Provide the (X, Y) coordinate of the cell's center where the given text is located.  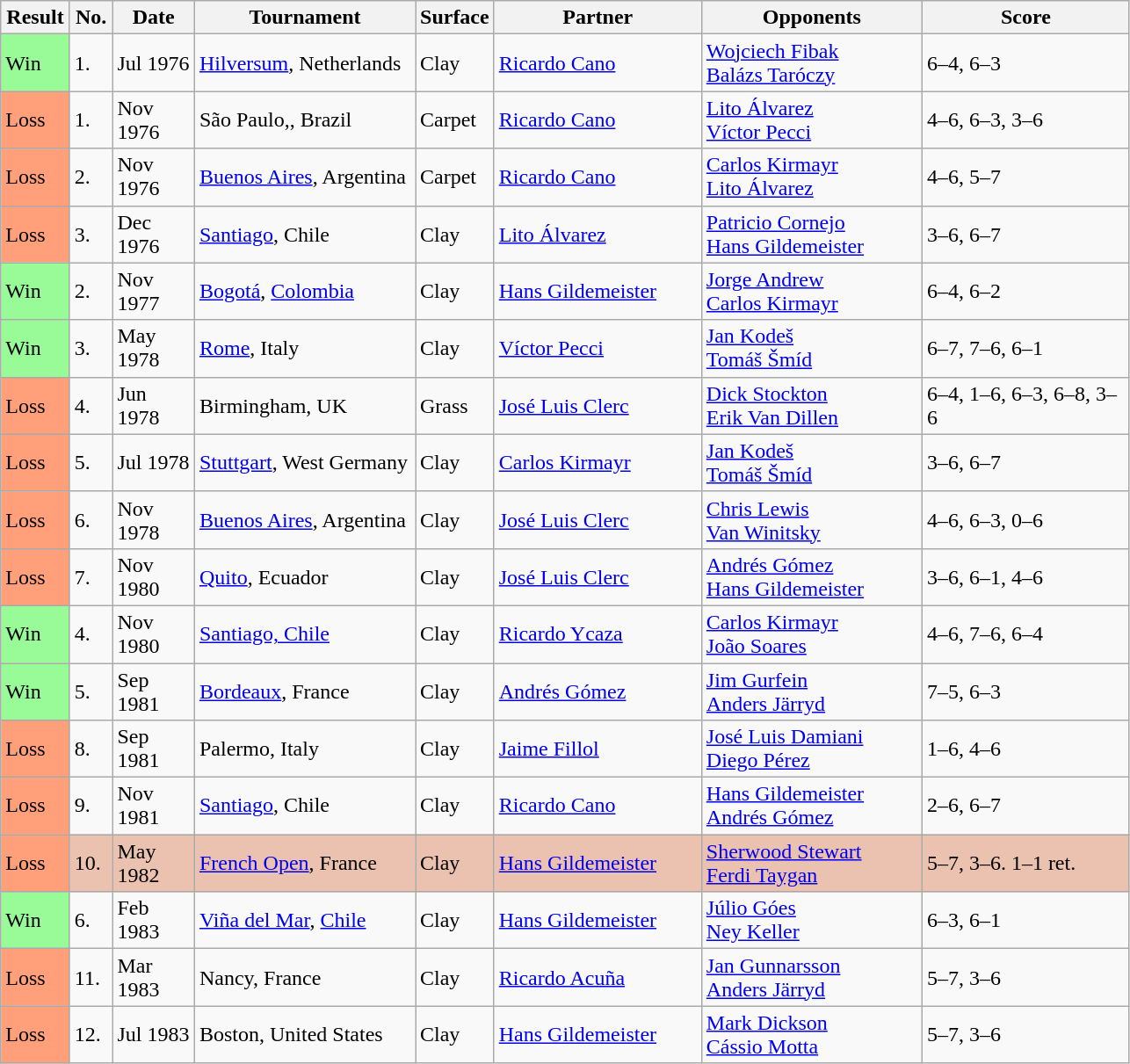
1–6, 4–6 (1025, 749)
Opponents (812, 18)
Partner (598, 18)
Jorge Andrew Carlos Kirmayr (812, 292)
4–6, 6–3, 0–6 (1025, 520)
Jaime Fillol (598, 749)
3–6, 6–1, 4–6 (1025, 576)
8. (91, 749)
Carlos Kirmayr Lito Álvarez (812, 177)
Jun 1978 (154, 406)
Boston, United States (304, 1035)
Dick Stockton Erik Van Dillen (812, 406)
Júlio Góes Ney Keller (812, 921)
Bogotá, Colombia (304, 292)
6–3, 6–1 (1025, 921)
Andrés Gómez Hans Gildemeister (812, 576)
Víctor Pecci (598, 348)
Grass (454, 406)
6–4, 6–2 (1025, 292)
Feb 1983 (154, 921)
Chris Lewis Van Winitsky (812, 520)
Mark Dickson Cássio Motta (812, 1035)
6–7, 7–6, 6–1 (1025, 348)
7–5, 6–3 (1025, 691)
Nancy, France (304, 977)
Patricio Cornejo Hans Gildemeister (812, 234)
No. (91, 18)
9. (91, 807)
São Paulo,, Brazil (304, 119)
Andrés Gómez (598, 691)
Ricardo Acuña (598, 977)
Stuttgart, West Germany (304, 462)
12. (91, 1035)
French Open, France (304, 863)
Jim Gurfein Anders Järryd (812, 691)
Carlos Kirmayr (598, 462)
Viña del Mar, Chile (304, 921)
Score (1025, 18)
Sherwood Stewart Ferdi Taygan (812, 863)
May 1982 (154, 863)
Quito, Ecuador (304, 576)
Carlos Kirmayr João Soares (812, 634)
Birmingham, UK (304, 406)
Dec 1976 (154, 234)
Lito Álvarez (598, 234)
2–6, 6–7 (1025, 807)
Result (35, 18)
Jan Gunnarsson Anders Järryd (812, 977)
Nov 1981 (154, 807)
7. (91, 576)
Palermo, Italy (304, 749)
Hans Gildemeister Andrés Gómez (812, 807)
11. (91, 977)
Jul 1978 (154, 462)
10. (91, 863)
6–4, 6–3 (1025, 63)
Surface (454, 18)
Tournament (304, 18)
Jul 1983 (154, 1035)
Hilversum, Netherlands (304, 63)
5–7, 3–6. 1–1 ret. (1025, 863)
Ricardo Ycaza (598, 634)
José Luis Damiani Diego Pérez (812, 749)
Rome, Italy (304, 348)
Mar 1983 (154, 977)
Bordeaux, France (304, 691)
Wojciech Fibak Balázs Taróczy (812, 63)
Nov 1977 (154, 292)
Jul 1976 (154, 63)
May 1978 (154, 348)
4–6, 6–3, 3–6 (1025, 119)
4–6, 5–7 (1025, 177)
Lito Álvarez Víctor Pecci (812, 119)
Date (154, 18)
Nov 1978 (154, 520)
4–6, 7–6, 6–4 (1025, 634)
6–4, 1–6, 6–3, 6–8, 3–6 (1025, 406)
